Capture the cell that displays the provided text and extract its [X, Y] central coordinate. 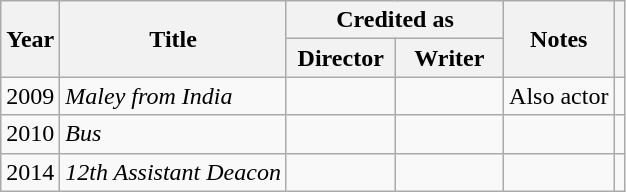
2010 [30, 134]
Also actor [559, 96]
Credited as [394, 20]
12th Assistant Deacon [174, 172]
Title [174, 39]
2014 [30, 172]
Notes [559, 39]
Writer [450, 58]
2009 [30, 96]
Maley from India [174, 96]
Director [340, 58]
Bus [174, 134]
Year [30, 39]
